Capture the cell that displays the provided text and extract its (X, Y) central coordinate. 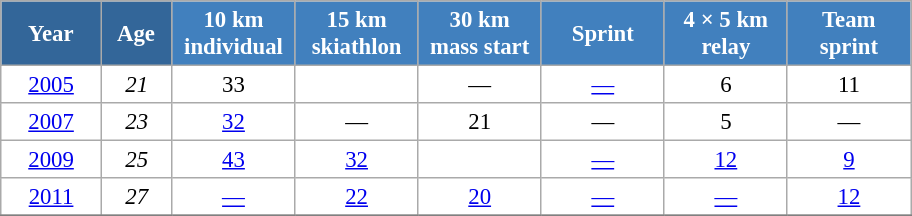
Year (52, 34)
6 (726, 85)
43 (234, 160)
2009 (52, 160)
23 (136, 122)
Team sprint (848, 34)
4 × 5 km relay (726, 34)
9 (848, 160)
Age (136, 34)
15 km skiathlon (356, 34)
30 km mass start (480, 34)
2011 (52, 197)
27 (136, 197)
33 (234, 85)
20 (480, 197)
5 (726, 122)
10 km individual (234, 34)
2005 (52, 85)
25 (136, 160)
11 (848, 85)
22 (356, 197)
2007 (52, 122)
Sprint (602, 34)
